From the cell containing the given text, extract its center point as [X, Y] coordinate. 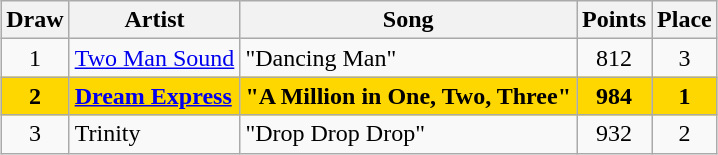
Place [685, 20]
Song [408, 20]
"Drop Drop Drop" [408, 134]
Artist [154, 20]
Draw [35, 20]
Points [614, 20]
Dream Express [154, 96]
Trinity [154, 134]
"A Million in One, Two, Three" [408, 96]
932 [614, 134]
984 [614, 96]
812 [614, 58]
Two Man Sound [154, 58]
"Dancing Man" [408, 58]
